Provide the (x, y) coordinate of the cell's center where the given text is located.  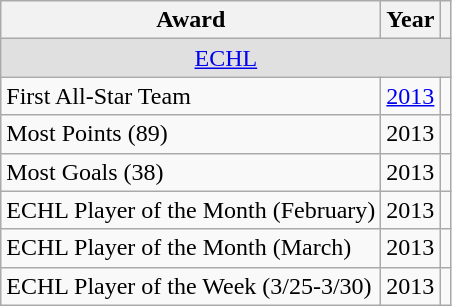
First All-Star Team (191, 96)
ECHL (226, 58)
Most Points (89) (191, 134)
ECHL Player of the Month (March) (191, 248)
Award (191, 20)
ECHL Player of the Month (February) (191, 210)
Most Goals (38) (191, 172)
ECHL Player of the Week (3/25-3/30) (191, 286)
Year (410, 20)
